Capture the cell that displays the provided text and extract its (x, y) central coordinate. 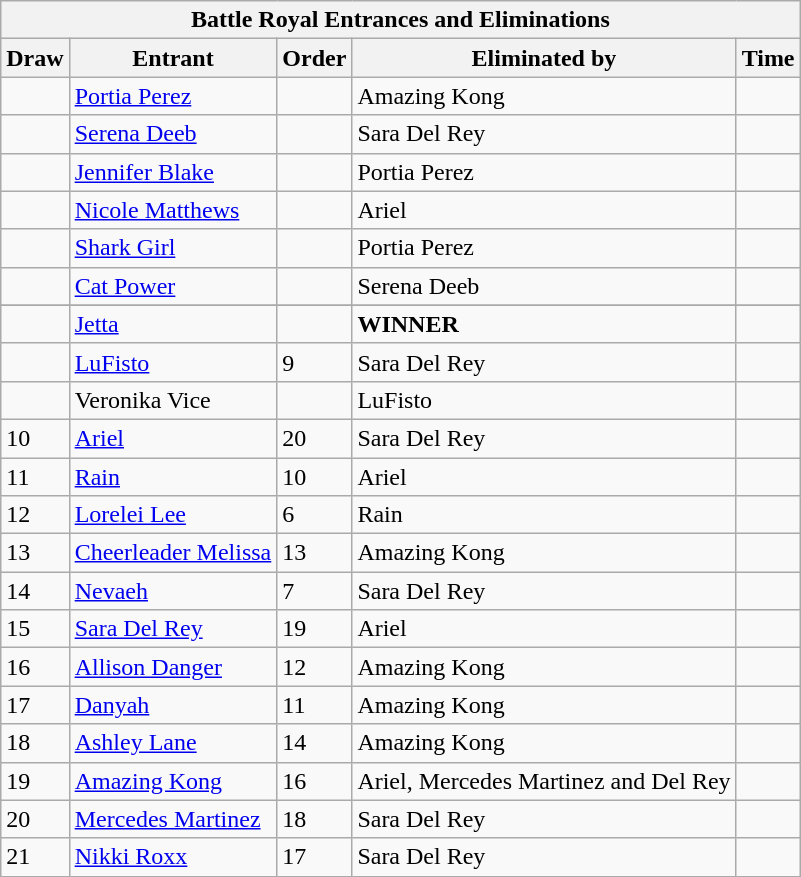
Mercedes Martinez (173, 819)
Battle Royal Entrances and Eliminations (400, 20)
Cat Power (173, 286)
9 (314, 362)
Shark Girl (173, 248)
WINNER (544, 324)
21 (35, 857)
Time (768, 58)
Eliminated by (544, 58)
Cheerleader Melissa (173, 553)
Nicole Matthews (173, 210)
Order (314, 58)
Nevaeh (173, 591)
Jetta (173, 324)
Veronika Vice (173, 400)
Draw (35, 58)
15 (35, 629)
Allison Danger (173, 667)
Entrant (173, 58)
7 (314, 591)
Jennifer Blake (173, 172)
Ashley Lane (173, 743)
6 (314, 515)
Nikki Roxx (173, 857)
Ariel, Mercedes Martinez and Del Rey (544, 781)
Danyah (173, 705)
Lorelei Lee (173, 515)
